Pinpoint the cell where the given text exists, returning its [X, Y] midpoint coordinate. 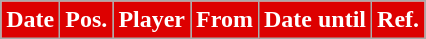
Date [30, 20]
From [225, 20]
Pos. [86, 20]
Date until [314, 20]
Ref. [398, 20]
Player [152, 20]
